For the text-containing cell, return its midpoint in (x, y) coordinate format. 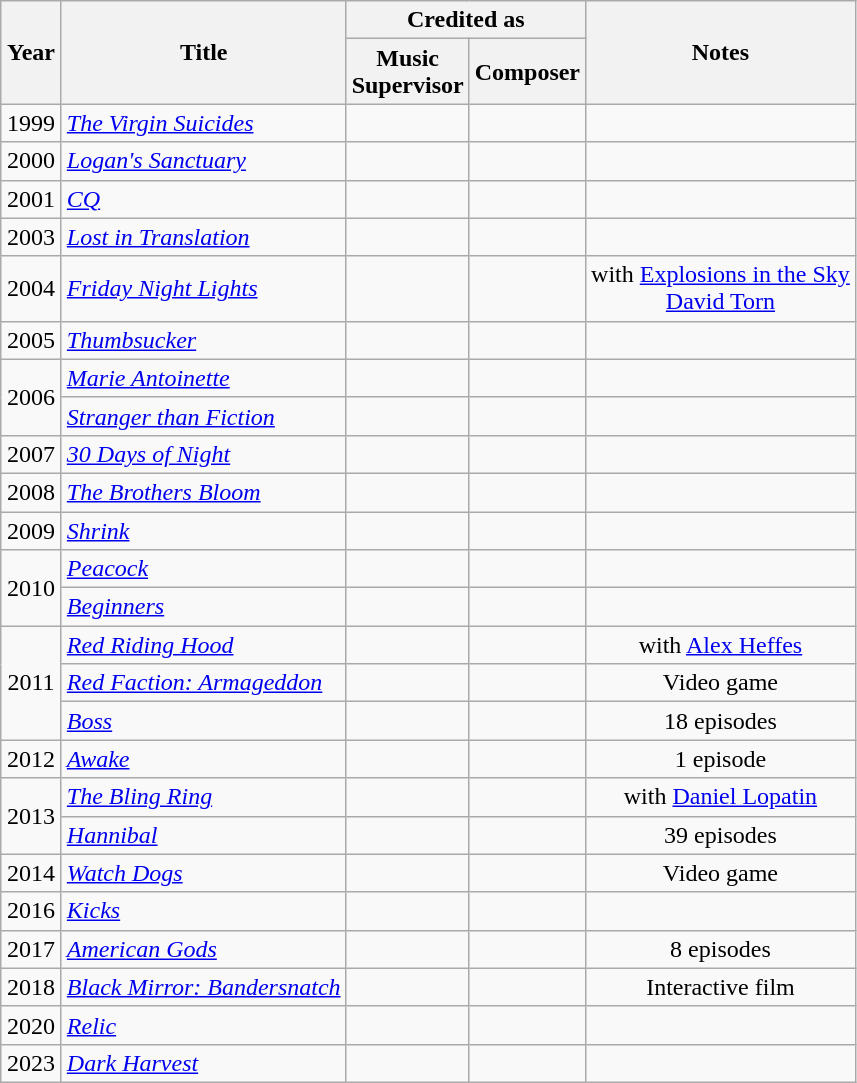
2011 (32, 683)
Marie Antoinette (204, 378)
2020 (32, 1025)
2010 (32, 588)
Boss (204, 721)
2016 (32, 911)
8 episodes (721, 949)
American Gods (204, 949)
CQ (204, 199)
Title (204, 52)
Beginners (204, 607)
2014 (32, 873)
Red Faction: Armageddon (204, 683)
Black Mirror: Bandersnatch (204, 987)
Shrink (204, 531)
2001 (32, 199)
18 episodes (721, 721)
Notes (721, 52)
Year (32, 52)
The Bling Ring (204, 797)
Friday Night Lights (204, 288)
2018 (32, 987)
Hannibal (204, 835)
2005 (32, 340)
1 episode (721, 759)
2004 (32, 288)
The Virgin Suicides (204, 123)
2007 (32, 454)
2017 (32, 949)
Stranger than Fiction (204, 416)
The Brothers Bloom (204, 492)
Awake (204, 759)
2013 (32, 816)
with Explosions in the SkyDavid Torn (721, 288)
2000 (32, 161)
with Alex Heffes (721, 645)
2003 (32, 237)
Red Riding Hood (204, 645)
Credited as (466, 20)
Composer (527, 72)
2012 (32, 759)
Interactive film (721, 987)
Peacock (204, 569)
2009 (32, 531)
Thumbsucker (204, 340)
with Daniel Lopatin (721, 797)
30 Days of Night (204, 454)
2006 (32, 397)
1999 (32, 123)
Dark Harvest (204, 1063)
Music Supervisor (408, 72)
Kicks (204, 911)
Relic (204, 1025)
2023 (32, 1063)
39 episodes (721, 835)
2008 (32, 492)
Lost in Translation (204, 237)
Logan's Sanctuary (204, 161)
Watch Dogs (204, 873)
